Pinpoint the cell where the given text exists, returning its [x, y] midpoint coordinate. 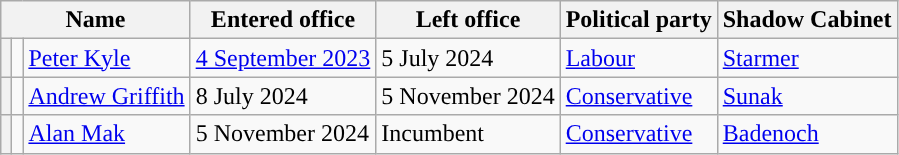
Alan Mak [106, 134]
Name [96, 20]
Peter Kyle [106, 58]
Entered office [283, 20]
Andrew Griffith [106, 96]
8 July 2024 [283, 96]
Incumbent [468, 134]
Left office [468, 20]
Political party [638, 20]
Labour [638, 58]
Shadow Cabinet [807, 20]
Starmer [807, 58]
Badenoch [807, 134]
Sunak [807, 96]
4 September 2023 [283, 58]
5 July 2024 [468, 58]
